Determine the (X, Y) coordinate at the center of the cell enclosing the given text.  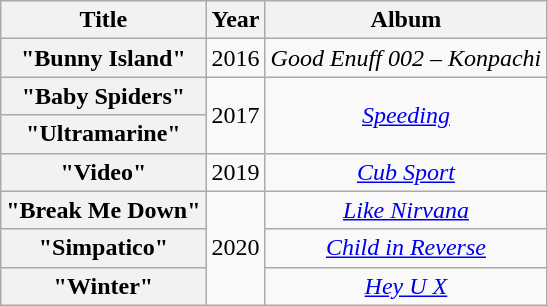
"Break Me Down" (104, 210)
Title (104, 20)
"Bunny Island" (104, 58)
"Baby Spiders" (104, 96)
Child in Reverse (406, 248)
Like Nirvana (406, 210)
"Video" (104, 172)
"Ultramarine" (104, 134)
Hey U X (406, 286)
Album (406, 20)
2017 (236, 115)
2016 (236, 58)
2019 (236, 172)
"Simpatico" (104, 248)
2020 (236, 248)
Cub Sport (406, 172)
Year (236, 20)
Good Enuff 002 – Konpachi (406, 58)
"Winter" (104, 286)
Speeding (406, 115)
